Capture the cell that displays the provided text and extract its (X, Y) central coordinate. 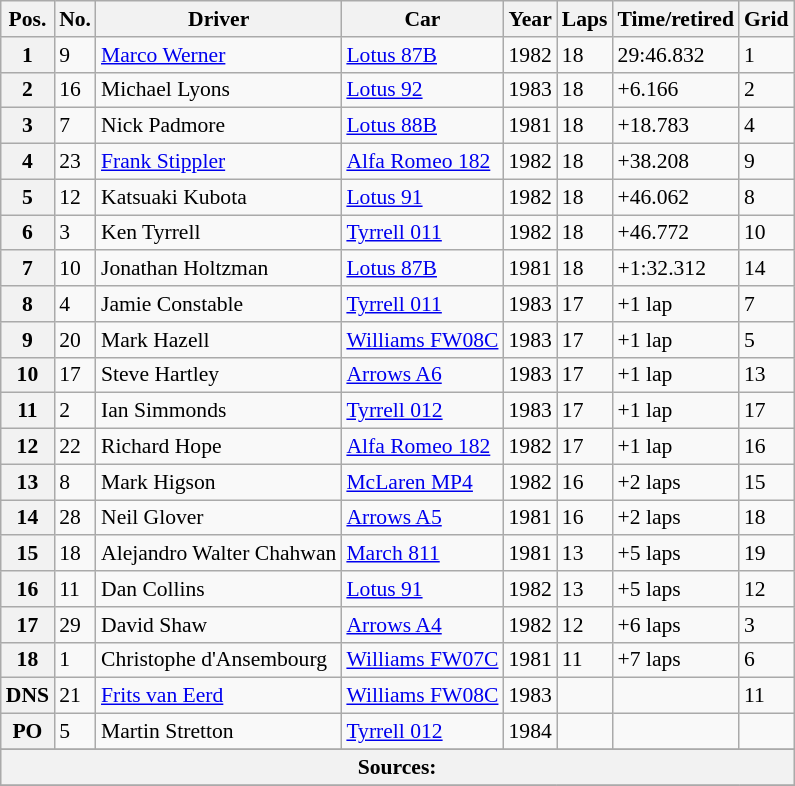
Mark Hazell (218, 340)
+6.166 (676, 90)
Neil Glover (218, 518)
Richard Hope (218, 447)
Williams FW07C (422, 660)
19 (766, 554)
Sources: (398, 767)
Time/retired (676, 19)
Year (530, 19)
Katsuaki Kubota (218, 197)
Ian Simmonds (218, 411)
March 811 (422, 554)
David Shaw (218, 625)
+46.772 (676, 233)
Jamie Constable (218, 304)
+18.783 (676, 126)
Christophe d'Ansembourg (218, 660)
McLaren MP4 (422, 482)
No. (75, 19)
DNS (28, 696)
Arrows A5 (422, 518)
Arrows A4 (422, 625)
29 (75, 625)
Grid (766, 19)
Pos. (28, 19)
Michael Lyons (218, 90)
Marco Werner (218, 55)
22 (75, 447)
Dan Collins (218, 589)
PO (28, 732)
+6 laps (676, 625)
23 (75, 162)
Steve Hartley (218, 375)
Mark Higson (218, 482)
Jonathan Holtzman (218, 269)
Driver (218, 19)
20 (75, 340)
+46.062 (676, 197)
+1:32.312 (676, 269)
Lotus 88B (422, 126)
Frits van Eerd (218, 696)
Alejandro Walter Chahwan (218, 554)
Ken Tyrrell (218, 233)
+7 laps (676, 660)
Martin Stretton (218, 732)
Lotus 92 (422, 90)
Arrows A6 (422, 375)
Car (422, 19)
21 (75, 696)
1984 (530, 732)
+38.208 (676, 162)
Nick Padmore (218, 126)
Frank Stippler (218, 162)
28 (75, 518)
Laps (585, 19)
29:46.832 (676, 55)
